Return the [X, Y] coordinate for the center point of the cell that contains the specified text.  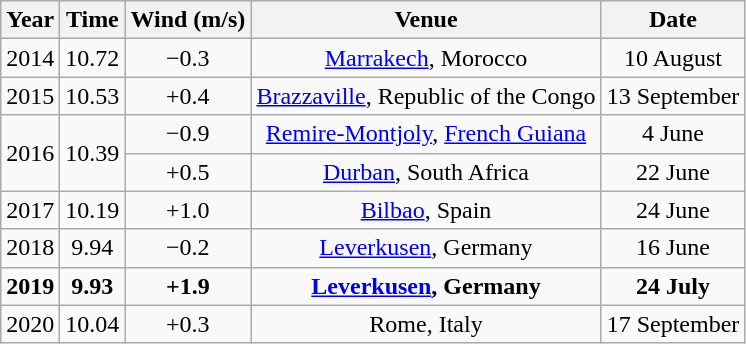
+0.3 [188, 324]
Rome, Italy [426, 324]
2014 [30, 58]
2015 [30, 96]
9.94 [92, 248]
Venue [426, 20]
24 July [673, 286]
24 June [673, 210]
10.72 [92, 58]
4 June [673, 134]
+0.4 [188, 96]
17 September [673, 324]
Brazzaville, Republic of the Congo [426, 96]
2019 [30, 286]
10.39 [92, 153]
−0.2 [188, 248]
10 August [673, 58]
Marrakech, Morocco [426, 58]
+1.9 [188, 286]
13 September [673, 96]
Year [30, 20]
−0.9 [188, 134]
Remire-Montjoly, French Guiana [426, 134]
−0.3 [188, 58]
+1.0 [188, 210]
Time [92, 20]
2017 [30, 210]
2016 [30, 153]
10.04 [92, 324]
Durban, South Africa [426, 172]
+0.5 [188, 172]
10.53 [92, 96]
2020 [30, 324]
10.19 [92, 210]
2018 [30, 248]
16 June [673, 248]
Bilbao, Spain [426, 210]
9.93 [92, 286]
22 June [673, 172]
Date [673, 20]
Wind (m/s) [188, 20]
